Identify which cell holds the provided text, then report its [X, Y] central coordinate. 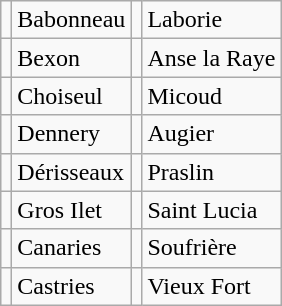
Anse la Raye [212, 58]
Dennery [72, 134]
Vieux Fort [212, 286]
Gros Ilet [72, 210]
Saint Lucia [212, 210]
Soufrière [212, 248]
Micoud [212, 96]
Praslin [212, 172]
Augier [212, 134]
Canaries [72, 248]
Dérisseaux [72, 172]
Babonneau [72, 20]
Choiseul [72, 96]
Castries [72, 286]
Bexon [72, 58]
Laborie [212, 20]
